Extract the (X, Y) coordinate from the center of the cell holding the provided text.  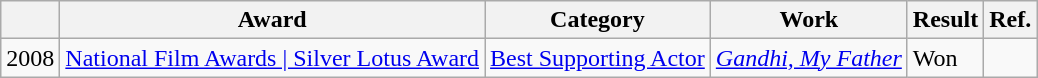
Award (272, 20)
Category (598, 20)
Ref. (1010, 20)
National Film Awards | Silver Lotus Award (272, 58)
Result (945, 20)
Best Supporting Actor (598, 58)
Work (808, 20)
2008 (30, 58)
Won (945, 58)
Gandhi, My Father (808, 58)
